Detect which cell encompasses the target text, then output its (x, y) center coordinate. 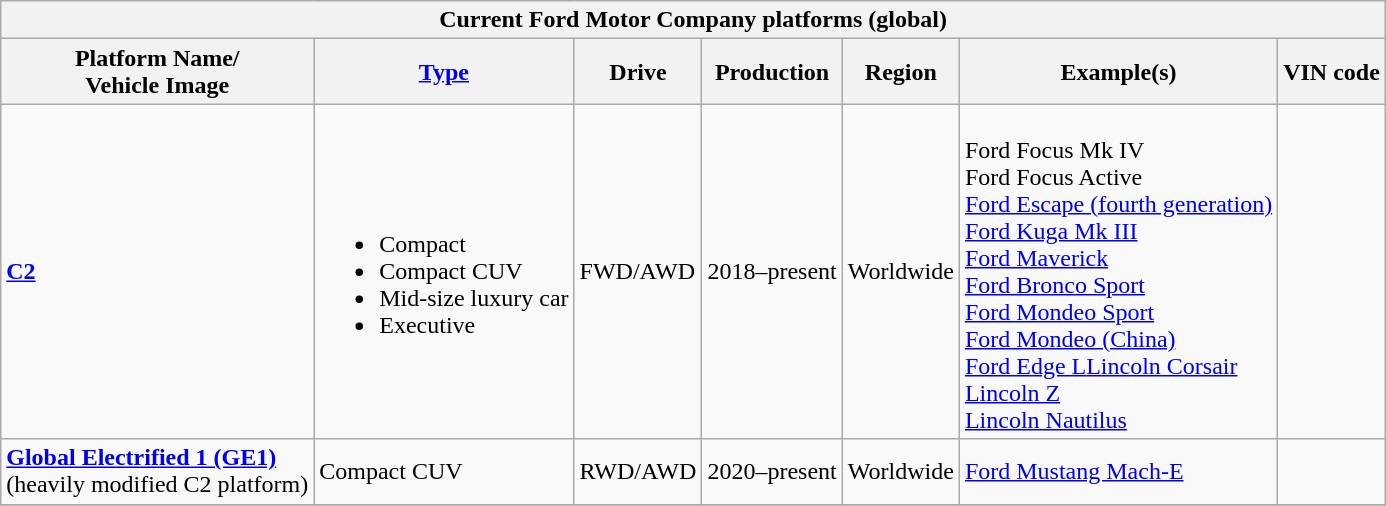
Compact CUV (444, 472)
2018–present (772, 272)
Platform Name/Vehicle Image (158, 72)
CompactCompact CUVMid-size luxury carExecutive (444, 272)
Global Electrified 1 (GE1) (heavily modified C2 platform) (158, 472)
Type (444, 72)
Drive (638, 72)
2020–present (772, 472)
C2 (158, 272)
Example(s) (1118, 72)
FWD/AWD (638, 272)
Current Ford Motor Company platforms (global) (694, 20)
RWD/AWD (638, 472)
Region (900, 72)
Ford Mustang Mach-E (1118, 472)
VIN code (1332, 72)
Production (772, 72)
